Search for the cell housing the specified text and yield its [X, Y] center coordinate. 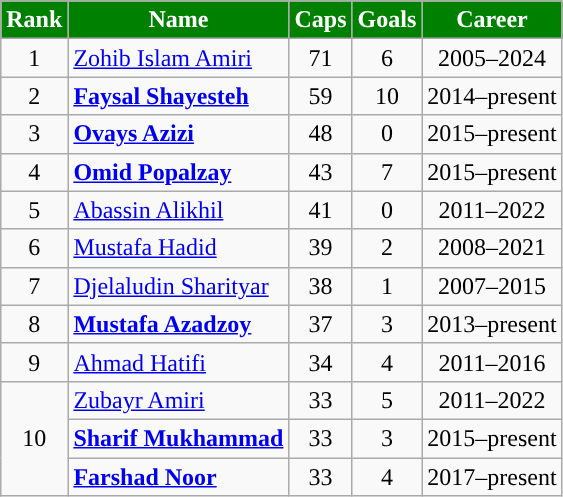
43 [320, 172]
Sharif Mukhammad [178, 438]
48 [320, 134]
Farshad Noor [178, 477]
39 [320, 248]
2017–present [492, 477]
37 [320, 324]
Rank [34, 20]
2008–2021 [492, 248]
2011–2016 [492, 362]
Caps [320, 20]
Mustafa Hadid [178, 248]
Abassin Alikhil [178, 210]
Career [492, 20]
8 [34, 324]
Zohib Islam Amiri [178, 58]
Goals [387, 20]
Ovays Azizi [178, 134]
Djelaludin Sharityar [178, 286]
Faysal Shayesteh [178, 96]
2014–present [492, 96]
34 [320, 362]
9 [34, 362]
Name [178, 20]
71 [320, 58]
2013–present [492, 324]
Ahmad Hatifi [178, 362]
41 [320, 210]
Omid Popalzay [178, 172]
2007–2015 [492, 286]
2005–2024 [492, 58]
Zubayr Amiri [178, 400]
Mustafa Azadzoy [178, 324]
38 [320, 286]
59 [320, 96]
